Return [x, y] of the center of cell containing provided text 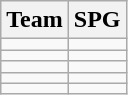
SPG [97, 20]
Team [35, 20]
